Scan for the cell matching the given text and deliver its (x, y) coordinate at center. 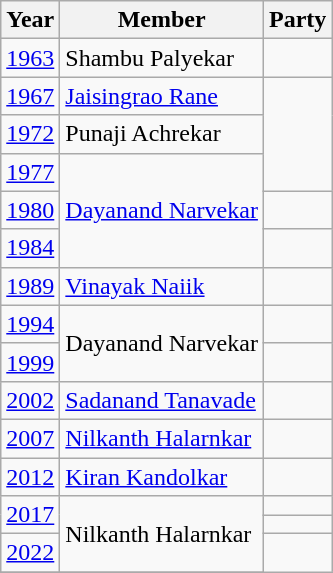
Kiran Kandolkar (162, 477)
2007 (30, 438)
Sadanand Tanavade (162, 400)
2017 (30, 515)
Jaisingrao Rane (162, 96)
2002 (30, 400)
Party (297, 20)
1963 (30, 58)
1984 (30, 248)
1994 (30, 324)
Year (30, 20)
Vinayak Naiik (162, 286)
Member (162, 20)
Shambu Palyekar (162, 58)
1972 (30, 134)
Punaji Achrekar (162, 134)
1989 (30, 286)
1977 (30, 172)
1999 (30, 362)
1980 (30, 210)
2012 (30, 477)
2022 (30, 553)
1967 (30, 96)
